From the cell containing the given text, extract its center point as (X, Y) coordinate. 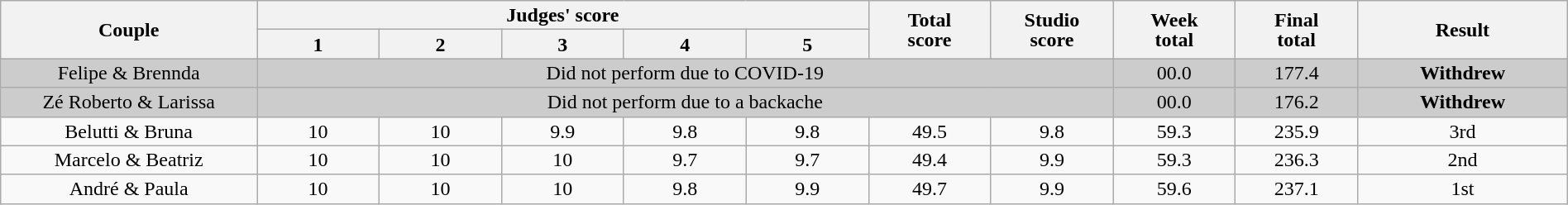
3 (562, 45)
49.7 (930, 188)
Felipe & Brennda (129, 73)
Judges' score (562, 15)
177.4 (1297, 73)
Totalscore (930, 30)
1st (1463, 188)
André & Paula (129, 188)
Belutti & Bruna (129, 131)
49.5 (930, 131)
Couple (129, 30)
235.9 (1297, 131)
49.4 (930, 160)
2 (441, 45)
Studioscore (1052, 30)
5 (807, 45)
236.3 (1297, 160)
Did not perform due to a backache (685, 102)
Result (1463, 30)
176.2 (1297, 102)
Marcelo & Beatriz (129, 160)
1 (318, 45)
2nd (1463, 160)
Weektotal (1174, 30)
Did not perform due to COVID-19 (685, 73)
3rd (1463, 131)
59.6 (1174, 188)
237.1 (1297, 188)
Finaltotal (1297, 30)
4 (685, 45)
Zé Roberto & Larissa (129, 102)
